Pinpoint the cell where the given text exists, returning its [x, y] midpoint coordinate. 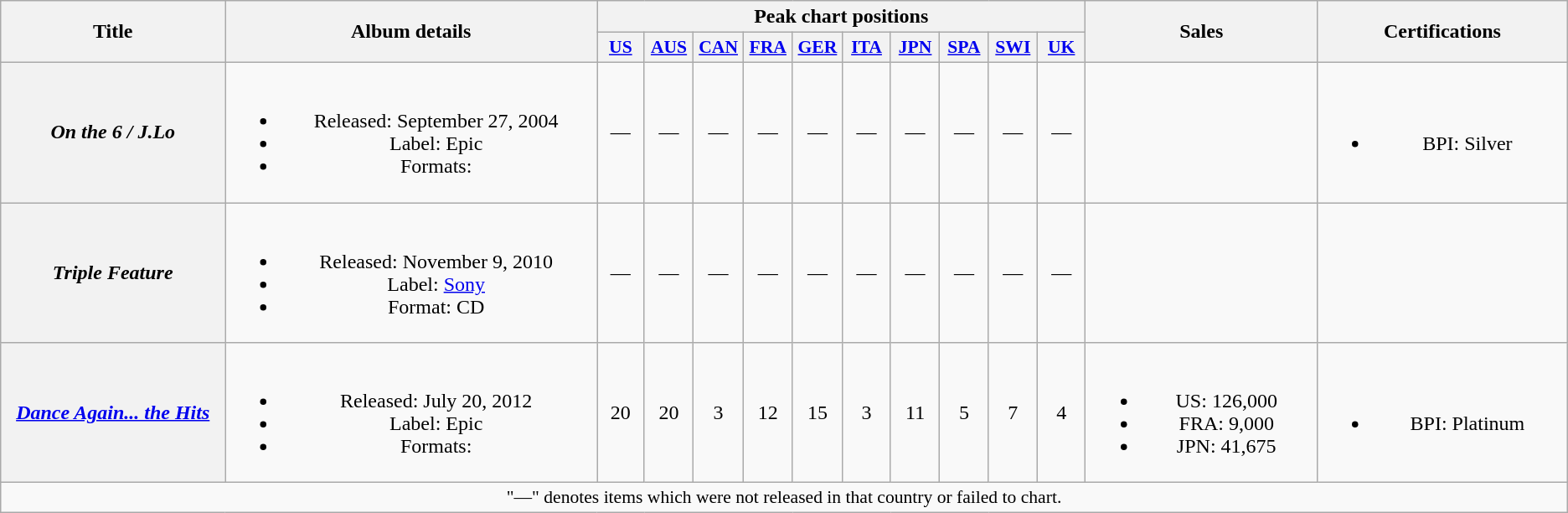
7 [1014, 412]
11 [915, 412]
Dance Again... the Hits [113, 412]
Peak chart positions [841, 17]
12 [767, 412]
Title [113, 32]
AUS [668, 48]
Certifications [1442, 32]
ITA [867, 48]
15 [818, 412]
UK [1062, 48]
US [622, 48]
BPI: Platinum [1442, 412]
4 [1062, 412]
Released: November 9, 2010Label: SonyFormat: CD [411, 273]
BPI: Silver [1442, 132]
GER [818, 48]
Released: September 27, 2004Label: EpicFormats: [411, 132]
SWI [1014, 48]
CAN [719, 48]
FRA [767, 48]
5 [964, 412]
"—" denotes items which were not released in that country or failed to chart. [784, 498]
JPN [915, 48]
Triple Feature [113, 273]
US: 126,000FRA: 9,000JPN: 41,675 [1201, 412]
Album details [411, 32]
Sales [1201, 32]
On the 6 / J.Lo [113, 132]
Released: July 20, 2012Label: EpicFormats: [411, 412]
SPA [964, 48]
